Pinpoint the cell where the given text exists, returning its [X, Y] midpoint coordinate. 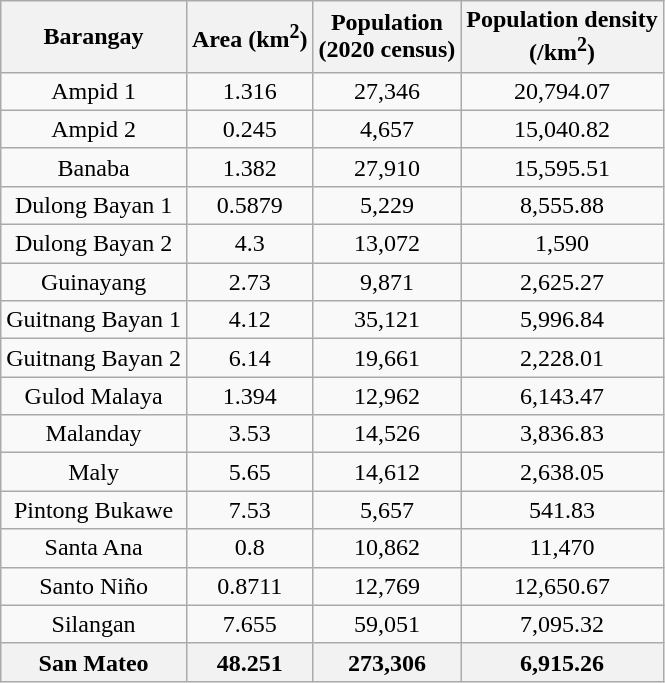
Population(2020 census) [387, 37]
9,871 [387, 282]
1,590 [562, 244]
8,555.88 [562, 205]
0.245 [250, 129]
Area (km2) [250, 37]
11,470 [562, 548]
Ampid 1 [94, 91]
273,306 [387, 662]
6,915.26 [562, 662]
13,072 [387, 244]
5,229 [387, 205]
48.251 [250, 662]
7.53 [250, 510]
Silangan [94, 624]
1.316 [250, 91]
5,996.84 [562, 320]
Pintong Bukawe [94, 510]
Guitnang Bayan 1 [94, 320]
2,228.01 [562, 358]
14,612 [387, 472]
0.8 [250, 548]
Guitnang Bayan 2 [94, 358]
Dulong Bayan 2 [94, 244]
12,769 [387, 586]
0.8711 [250, 586]
Population density(/km2) [562, 37]
1.382 [250, 167]
2.73 [250, 282]
27,346 [387, 91]
Ampid 2 [94, 129]
1.394 [250, 396]
19,661 [387, 358]
27,910 [387, 167]
Barangay [94, 37]
6.14 [250, 358]
6,143.47 [562, 396]
10,862 [387, 548]
Dulong Bayan 1 [94, 205]
5.65 [250, 472]
7,095.32 [562, 624]
3,836.83 [562, 434]
5,657 [387, 510]
541.83 [562, 510]
4.12 [250, 320]
2,625.27 [562, 282]
4,657 [387, 129]
2,638.05 [562, 472]
35,121 [387, 320]
Santo Niño [94, 586]
0.5879 [250, 205]
3.53 [250, 434]
Guinayang [94, 282]
14,526 [387, 434]
12,650.67 [562, 586]
San Mateo [94, 662]
4.3 [250, 244]
12,962 [387, 396]
Maly [94, 472]
Gulod Malaya [94, 396]
Santa Ana [94, 548]
20,794.07 [562, 91]
15,040.82 [562, 129]
59,051 [387, 624]
15,595.51 [562, 167]
7.655 [250, 624]
Malanday [94, 434]
Banaba [94, 167]
